Output the [x, y] coordinate of the center of the cell containing the given text.  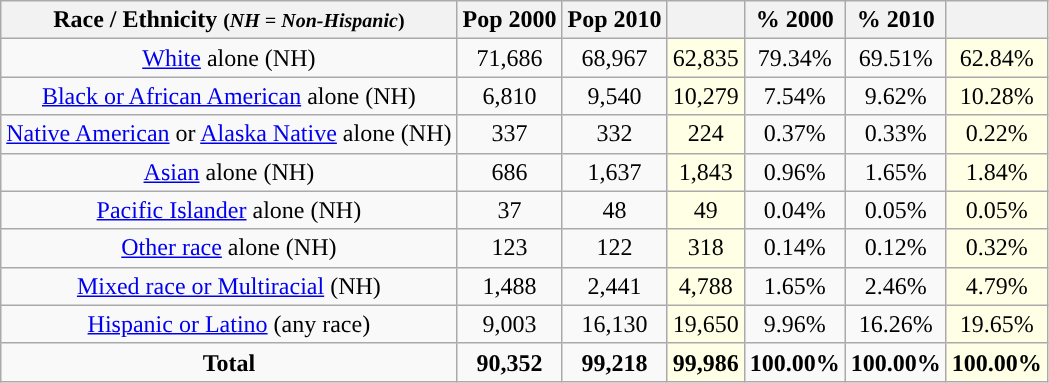
1,843 [706, 172]
7.54% [794, 96]
1.84% [996, 172]
9,003 [510, 324]
0.33% [896, 134]
49 [706, 210]
Native American or Alaska Native alone (NH) [229, 134]
9.96% [794, 324]
686 [510, 172]
Other race alone (NH) [229, 248]
332 [614, 134]
4.79% [996, 286]
68,967 [614, 58]
71,686 [510, 58]
0.37% [794, 134]
% 2010 [896, 20]
123 [510, 248]
16.26% [896, 324]
White alone (NH) [229, 58]
337 [510, 134]
122 [614, 248]
79.34% [794, 58]
16,130 [614, 324]
37 [510, 210]
9,540 [614, 96]
19,650 [706, 324]
48 [614, 210]
1,637 [614, 172]
Mixed race or Multiracial (NH) [229, 286]
62.84% [996, 58]
19.65% [996, 324]
Pop 2000 [510, 20]
99,218 [614, 362]
62,835 [706, 58]
318 [706, 248]
Asian alone (NH) [229, 172]
Total [229, 362]
1,488 [510, 286]
90,352 [510, 362]
9.62% [896, 96]
99,986 [706, 362]
10,279 [706, 96]
6,810 [510, 96]
0.32% [996, 248]
Black or African American alone (NH) [229, 96]
0.22% [996, 134]
0.04% [794, 210]
2,441 [614, 286]
0.96% [794, 172]
2.46% [896, 286]
Pacific Islander alone (NH) [229, 210]
Hispanic or Latino (any race) [229, 324]
224 [706, 134]
69.51% [896, 58]
Race / Ethnicity (NH = Non-Hispanic) [229, 20]
0.14% [794, 248]
% 2000 [794, 20]
Pop 2010 [614, 20]
0.12% [896, 248]
10.28% [996, 96]
4,788 [706, 286]
